Pinpoint the cell where the given text exists, returning its (X, Y) midpoint coordinate. 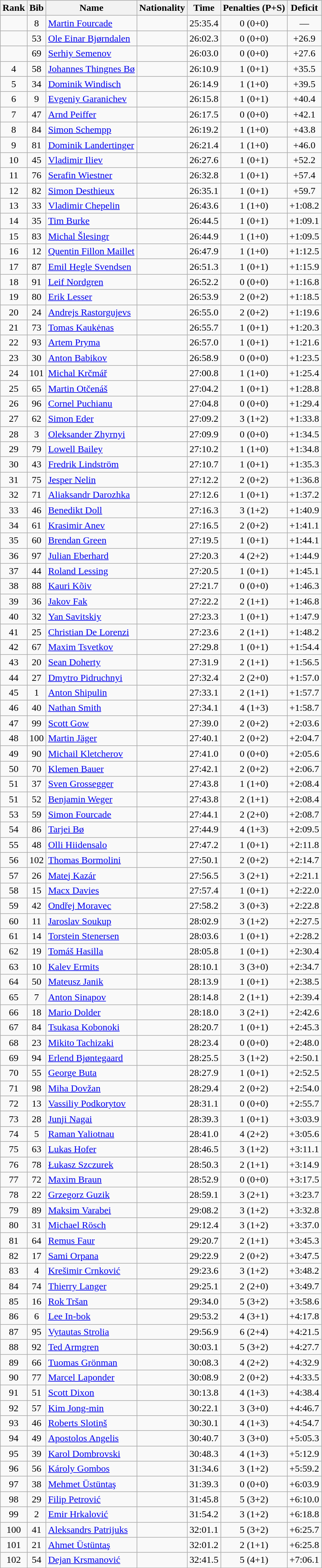
Nathan Smith (91, 708)
28:31.1 (204, 1103)
Tomas Kaukėnas (91, 327)
Anton Sinapov (91, 997)
27:21.7 (204, 586)
+35.5 (304, 69)
Krešimir Crnković (91, 1271)
26:15.8 (204, 99)
Ahmet Üstüntaş (91, 1545)
+3:48.2 (304, 1271)
+1:44.9 (304, 556)
Simon Desthieux (91, 191)
George Buta (91, 1073)
26:17.5 (204, 114)
Sven Grossegger (91, 784)
Oleksander Zhyrnyi (91, 434)
+2:09.5 (304, 830)
Filip Petrović (91, 1499)
26:44.5 (204, 221)
Thomas Bormolini (91, 860)
Sami Orpana (91, 1256)
+3:11.1 (304, 1149)
Tsukasa Kobonoki (91, 1027)
Ole Einar Bjørndalen (91, 38)
Brendan Green (91, 541)
29:53.2 (204, 1317)
27:16.3 (204, 510)
Vladimir Chepelin (91, 206)
+2:48.0 (304, 1043)
+27.6 (304, 54)
+2:28.2 (304, 936)
+1:35.3 (304, 465)
26:55.0 (204, 312)
+2:54.0 (304, 1088)
Sean Doherty (91, 662)
+2:22.8 (304, 906)
Emil Hegle Svendsen (91, 267)
+59.7 (304, 191)
28:23.4 (204, 1043)
27:04.2 (204, 388)
+4:33.5 (304, 1377)
+1:47.9 (304, 616)
+4:21.5 (304, 1332)
27:58.2 (204, 906)
+1:18.5 (304, 297)
+1:57.7 (304, 693)
Aliaksandr Darozhka (91, 495)
29:22.9 (204, 1256)
+2:27.5 (304, 921)
27:34.1 (204, 708)
Miha Dovžan (91, 1088)
Matej Kazár (91, 875)
+2:38.5 (304, 982)
+2:22.0 (304, 890)
26:35.1 (204, 191)
Lukas Hofer (91, 1149)
26:21.4 (204, 145)
Andrejs Rastorgujevs (91, 312)
+1:57.0 (304, 678)
Tarjei Bø (91, 830)
+4:46.7 (304, 1408)
Rok Tršan (91, 1301)
Ted Armgren (91, 1347)
Johannes Thingnes Bø (91, 69)
Tuomas Grönman (91, 1362)
26:27.6 (204, 160)
Roland Lessing (91, 571)
Krasimir Anev (91, 525)
+7:06.1 (304, 1560)
+4:54.7 (304, 1423)
4 (3+1) (254, 1317)
Karol Dombrovski (91, 1454)
— (304, 23)
Mehmet Üstüntaş (91, 1484)
+1:15.9 (304, 267)
+1:58.7 (304, 708)
30:22.1 (204, 1408)
29:08.2 (204, 1210)
27:22.2 (204, 601)
Apostolos Angelis (91, 1438)
28:52.9 (204, 1180)
+2:11.8 (304, 845)
Klemen Bauer (91, 769)
2 (37, 1514)
30:08.9 (204, 1377)
Kalev Ermits (91, 967)
Martin Fourcade (91, 23)
Time (204, 8)
Emir Hrkalović (91, 1514)
+2:34.7 (304, 967)
+3:14.9 (304, 1165)
3 (37, 434)
32:01.1 (204, 1530)
+1:33.8 (304, 419)
+1:09.5 (304, 236)
+6:03.9 (304, 1484)
+2:03.6 (304, 723)
+2:55.7 (304, 1103)
27:57.4 (204, 890)
+4:38.4 (304, 1392)
+2:04.7 (304, 738)
+5:59.2 (304, 1469)
+2:30.4 (304, 952)
+1:45.1 (304, 571)
+1:21.6 (304, 343)
+3:17.5 (304, 1180)
27:10.7 (204, 465)
+39.5 (304, 84)
27:23.6 (204, 632)
28:29.4 (204, 1088)
27:12.6 (204, 495)
27:16.5 (204, 525)
Michail Kletcherov (91, 754)
29:34.0 (204, 1301)
+1:19.6 (304, 312)
Simon Fourcade (91, 814)
26:32.8 (204, 175)
Martin Jäger (91, 738)
28:25.5 (204, 1058)
Károly Gombos (91, 1469)
68 (14, 1043)
27:09.9 (204, 434)
Anton Babikov (91, 358)
+1:44.1 (304, 541)
27:12.2 (204, 480)
26:19.2 (204, 130)
Torstein Stenersen (91, 936)
Christian De Lorenzi (91, 632)
26:52.2 (204, 282)
Rank (14, 8)
+3:23.7 (304, 1195)
28:02.9 (204, 921)
28:03.6 (204, 936)
27:47.2 (204, 845)
+1:36.8 (304, 480)
25:35.4 (204, 23)
+1:12.5 (304, 251)
Erik Lesser (91, 297)
27:50.1 (204, 860)
Benjamin Weger (91, 799)
27:00.8 (204, 373)
Benedikt Doll (91, 510)
26:14.9 (204, 84)
Cornel Puchianu (91, 403)
26:43.6 (204, 206)
+2:14.7 (304, 860)
Anton Shipulin (91, 693)
+6:10.0 (304, 1499)
+1:48.2 (304, 632)
Leif Nordgren (91, 282)
Remus Faur (91, 1241)
27:20.5 (204, 571)
26:55.7 (204, 327)
Mikito Tachizaki (91, 1043)
+4:27.7 (304, 1347)
32:01.2 (204, 1545)
Junji Nagai (91, 1119)
+3:45.3 (304, 1241)
6 (2+4) (254, 1332)
27:10.2 (204, 449)
Maxim Tsvetkov (91, 647)
28:46.5 (204, 1149)
+1:09.1 (304, 221)
31:34.6 (204, 1469)
+1:56.5 (304, 662)
27:09.2 (204, 419)
29:23.6 (204, 1271)
Jakov Fak (91, 601)
+3:03.9 (304, 1119)
27:04.8 (204, 403)
Vytautas Strolia (91, 1332)
+26.9 (304, 38)
Erlend Bjøntegaard (91, 1058)
Lowell Bailey (91, 449)
52 (37, 799)
30:48.3 (204, 1454)
Aleksandrs Patrijuks (91, 1530)
Olli Hiidensalo (91, 845)
+1:29.4 (304, 403)
Grzegorz Guzik (91, 1195)
+5:12.9 (304, 1454)
28:27.9 (204, 1073)
Evgeniy Garanichev (91, 99)
27:40.1 (204, 738)
+3:47.5 (304, 1256)
Lee In-bok (91, 1317)
Fredrik Lindström (91, 465)
28:39.3 (204, 1119)
Scott Dixon (91, 1392)
26:58.9 (204, 358)
Roberts Slotiņš (91, 1423)
Arnd Peiffer (91, 114)
+1:46.3 (304, 586)
+2:08.7 (304, 814)
+2:42.6 (304, 1012)
Penalties (P+S) (254, 8)
Simon Eder (91, 419)
Julian Eberhard (91, 556)
Name (91, 8)
+6:18.8 (304, 1514)
+57.4 (304, 175)
27:31.9 (204, 662)
+6:25.8 (304, 1545)
+1:41.1 (304, 525)
Marcel Laponder (91, 1377)
28:10.1 (204, 967)
+3:49.7 (304, 1286)
Serafin Wiestner (91, 175)
+1:25.4 (304, 373)
27:44.9 (204, 830)
Łukasz Szczurek (91, 1165)
+46.0 (304, 145)
Simon Schempp (91, 130)
28:20.7 (204, 1027)
+40.4 (304, 99)
+6:25.7 (304, 1530)
Dejan Krsmanović (91, 1560)
Bib (37, 8)
+1:37.2 (304, 495)
+43.8 (304, 130)
27:56.5 (204, 875)
30:30.1 (204, 1423)
Quentin Fillon Maillet (91, 251)
27:42.1 (204, 769)
+3:58.6 (304, 1301)
+1:34.5 (304, 434)
26:53.9 (204, 297)
Scott Gow (91, 723)
Mateusz Janik (91, 982)
27:44.1 (204, 814)
Jesper Nelin (91, 480)
31:39.3 (204, 1484)
28:59.1 (204, 1195)
+4:17.8 (304, 1317)
26:57.0 (204, 343)
+2:21.1 (304, 875)
28:50.3 (204, 1165)
30:03.1 (204, 1347)
Kauri Kõiv (91, 586)
28:14.8 (204, 997)
Dominik Landertinger (91, 145)
5 (4+1) (254, 1560)
+1:46.8 (304, 601)
+5:05.3 (304, 1438)
+1:54.4 (304, 647)
Vassiliy Podkorytov (91, 1103)
26:02.3 (204, 38)
Michael Rösch (91, 1225)
Mario Dolder (91, 1012)
32:41.5 (204, 1560)
27:20.3 (204, 556)
30:13.8 (204, 1392)
Raman Yaliotnau (91, 1134)
Tomáš Hasilla (91, 952)
27:41.0 (204, 754)
27:33.1 (204, 693)
Tim Burke (91, 221)
Thierry Langer (91, 1286)
27:39.0 (204, 723)
3 (0+3) (254, 906)
30:40.7 (204, 1438)
+1:40.9 (304, 510)
Vladimir Iliev (91, 160)
Jaroslav Soukup (91, 921)
27:23.3 (204, 616)
26:51.3 (204, 267)
+1:20.3 (304, 327)
26:44.9 (204, 236)
Deficit (304, 8)
Maksim Varabei (91, 1210)
31:54.2 (204, 1514)
+1:34.8 (304, 449)
29:20.7 (204, 1241)
+1:16.8 (304, 282)
Martin Otčenáš (91, 388)
Maxim Braun (91, 1180)
Kim Jong-min (91, 1408)
29:12.4 (204, 1225)
27:19.5 (204, 541)
+3:32.8 (304, 1210)
28:05.8 (204, 952)
+3:37.0 (304, 1225)
Dominik Windisch (91, 84)
+3:05.6 (304, 1134)
27:32.4 (204, 678)
Macx Davies (91, 890)
Yan Savitskiy (91, 616)
27:29.8 (204, 647)
Artem Pryma (91, 343)
+2:52.5 (304, 1073)
28:18.0 (204, 1012)
+2:45.3 (304, 1027)
26:47.9 (204, 251)
+1:28.8 (304, 388)
+2:06.7 (304, 769)
28:13.9 (204, 982)
26:10.9 (204, 69)
30:08.3 (204, 1362)
Nationality (162, 8)
85 (14, 1301)
+4:32.9 (304, 1362)
+2:50.1 (304, 1058)
Serhiy Semenov (91, 54)
+52.2 (304, 160)
+2:39.4 (304, 997)
Michal Krčmář (91, 373)
Michal Šlesingr (91, 236)
+1:23.5 (304, 358)
+42.1 (304, 114)
29:25.1 (204, 1286)
29:56.9 (204, 1332)
Ondřej Moravec (91, 906)
31:45.8 (204, 1499)
28:41.0 (204, 1134)
26:03.0 (204, 54)
+1:08.2 (304, 206)
1 (37, 693)
Dmytro Pidruchnyi (91, 678)
+2:05.6 (304, 754)
